For the text-containing cell, return its midpoint in [X, Y] coordinate format. 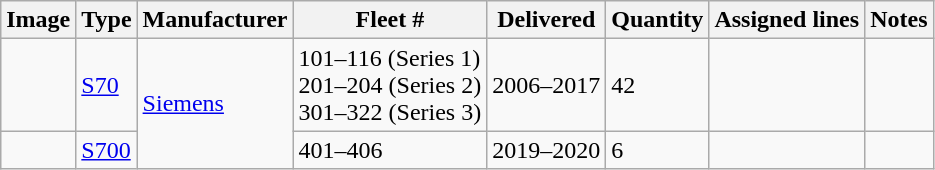
6 [658, 150]
S700 [106, 150]
101–116 (Series 1)201–204 (Series 2)301–322 (Series 3) [390, 85]
401–406 [390, 150]
Image [38, 20]
S70 [106, 85]
Type [106, 20]
2006–2017 [546, 85]
42 [658, 85]
Fleet # [390, 20]
Manufacturer [215, 20]
Siemens [215, 104]
2019–2020 [546, 150]
Quantity [658, 20]
Assigned lines [787, 20]
Notes [899, 20]
Delivered [546, 20]
